Capture the cell that displays the provided text and extract its [X, Y] central coordinate. 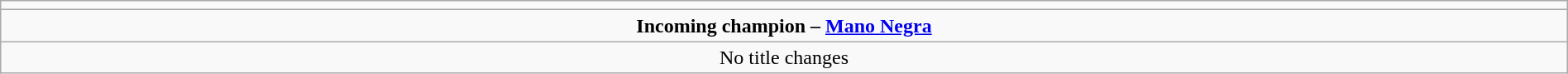
No title changes [784, 57]
Incoming champion – Mano Negra [784, 26]
